Provide the [X, Y] coordinate of the cell's center where the given text is located.  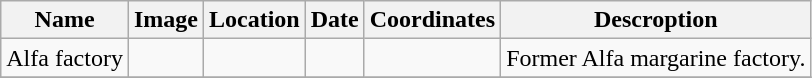
Alfa factory [65, 58]
Image [166, 20]
Descroption [656, 20]
Former Alfa margarine factory. [656, 58]
Coordinates [432, 20]
Location [254, 20]
Date [334, 20]
Name [65, 20]
